Return [X, Y] of the center of cell containing provided text 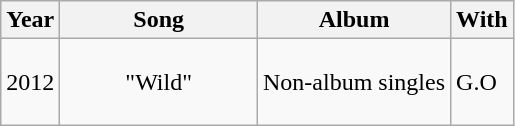
G.O [482, 82]
Non-album singles [354, 82]
Album [354, 20]
Year [30, 20]
With [482, 20]
2012 [30, 82]
"Wild" [159, 82]
Song [159, 20]
